Pinpoint the cell where the given text exists, returning its (x, y) midpoint coordinate. 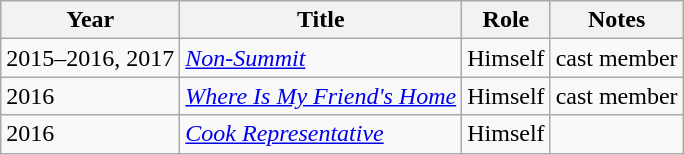
2015–2016, 2017 (90, 58)
Notes (616, 20)
Where Is My Friend's Home (321, 96)
Year (90, 20)
Title (321, 20)
Cook Representative (321, 134)
Non-Summit (321, 58)
Role (506, 20)
